Determine the [x, y] coordinate at the center of the cell enclosing the given text.  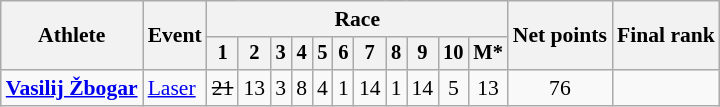
2 [254, 54]
6 [344, 54]
9 [422, 54]
M* [488, 54]
7 [370, 54]
21 [223, 88]
Laser [175, 88]
Vasilij Žbogar [72, 88]
76 [560, 88]
Net points [560, 36]
Athlete [72, 36]
Final rank [666, 36]
10 [453, 54]
Race [358, 19]
Event [175, 36]
